For the text-containing cell, return its midpoint in [x, y] coordinate format. 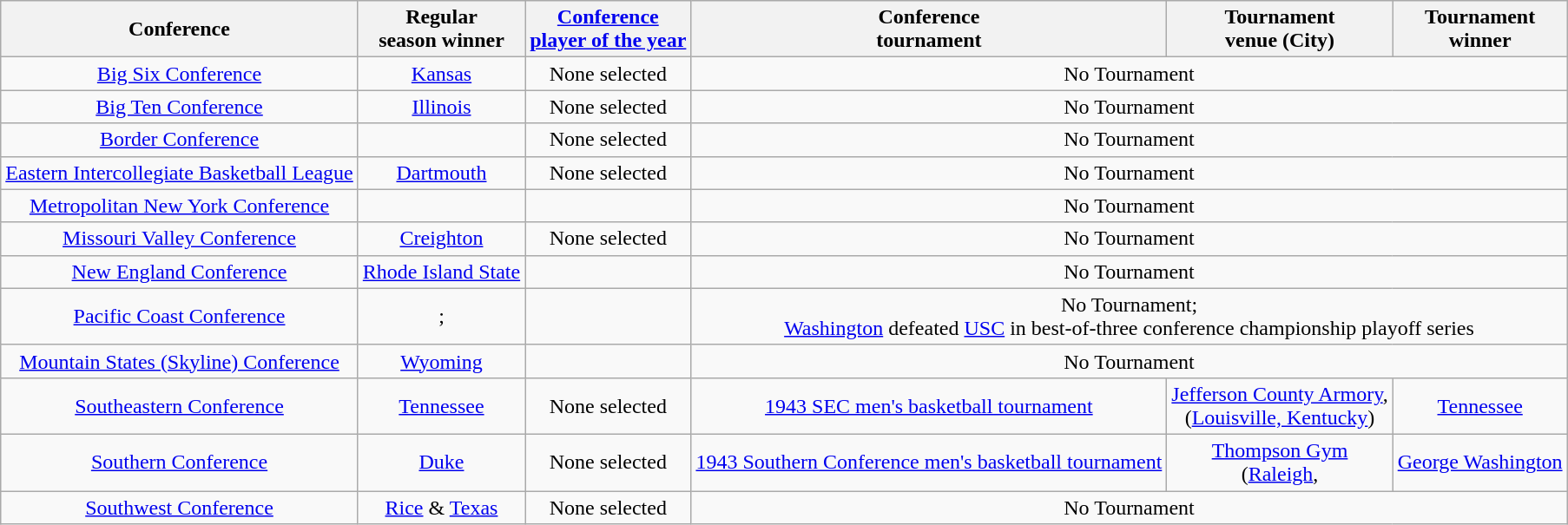
Creighton [441, 239]
Rice & Texas [441, 508]
Missouri Valley Conference [180, 239]
Wyoming [441, 361]
Big Ten Conference [180, 107]
Metropolitan New York Conference [180, 206]
Southern Conference [180, 462]
Duke [441, 462]
Border Conference [180, 140]
Rhode Island State [441, 272]
; [441, 316]
Tournament winner [1479, 30]
Conference player of the year [608, 30]
1943 SEC men's basketball tournament [929, 406]
Conference [180, 30]
Big Six Conference [180, 74]
Jefferson County Armory,(Louisville, Kentucky) [1280, 406]
Thompson Gym(Raleigh, [1280, 462]
Conference tournament [929, 30]
Southwest Conference [180, 508]
Eastern Intercollegiate Basketball League [180, 173]
Illinois [441, 107]
Southeastern Conference [180, 406]
New England Conference [180, 272]
No Tournament;Washington defeated USC in best-of-three conference championship playoff series [1129, 316]
George Washington [1479, 462]
Pacific Coast Conference [180, 316]
Regular season winner [441, 30]
Tournament venue (City) [1280, 30]
Kansas [441, 74]
1943 Southern Conference men's basketball tournament [929, 462]
Dartmouth [441, 173]
Mountain States (Skyline) Conference [180, 361]
